Determine the [X, Y] coordinate at the center of the cell enclosing the given text.  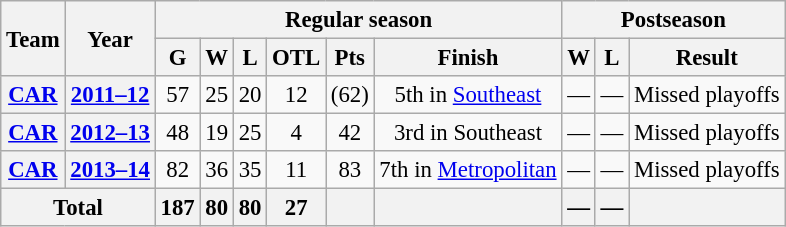
57 [178, 95]
35 [250, 170]
4 [296, 133]
36 [216, 170]
7th in Metropolitan [468, 170]
187 [178, 208]
11 [296, 170]
(62) [350, 95]
83 [350, 170]
Result [707, 58]
G [178, 58]
5th in Southeast [468, 95]
12 [296, 95]
82 [178, 170]
2013–14 [110, 170]
2011–12 [110, 95]
OTL [296, 58]
Postseason [674, 20]
Regular season [358, 20]
Team [33, 38]
Total [78, 208]
42 [350, 133]
Year [110, 38]
20 [250, 95]
27 [296, 208]
3rd in Southeast [468, 133]
19 [216, 133]
Pts [350, 58]
Finish [468, 58]
2012–13 [110, 133]
48 [178, 133]
